From the cell containing the given text, extract its center point as (X, Y) coordinate. 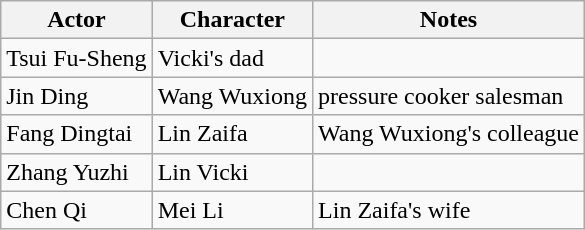
Lin Zaifa (232, 134)
Jin Ding (76, 96)
Fang Dingtai (76, 134)
Vicki's dad (232, 58)
Tsui Fu-Sheng (76, 58)
Chen Qi (76, 210)
Notes (449, 20)
pressure cooker salesman (449, 96)
Wang Wuxiong's colleague (449, 134)
Character (232, 20)
Wang Wuxiong (232, 96)
Lin Vicki (232, 172)
Lin Zaifa's wife (449, 210)
Mei Li (232, 210)
Zhang Yuzhi (76, 172)
Actor (76, 20)
